Search for the cell housing the specified text and yield its (X, Y) center coordinate. 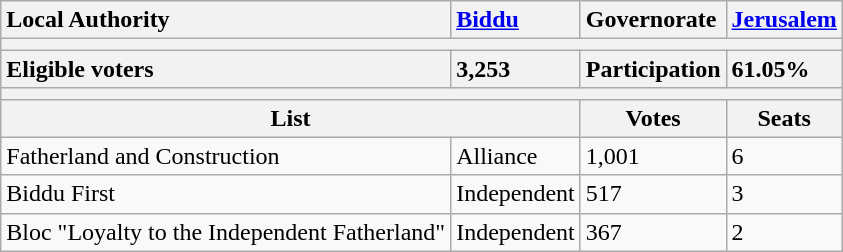
2 (784, 232)
Governorate (653, 20)
Eligible voters (226, 69)
Local Authority (226, 20)
Participation (653, 69)
3,253 (516, 69)
List (291, 118)
517 (653, 194)
Biddu First (226, 194)
Votes (653, 118)
Fatherland and Construction (226, 156)
1,001 (653, 156)
Bloc "Loyalty to the Independent Fatherland" (226, 232)
Alliance (516, 156)
Seats (784, 118)
Jerusalem (784, 20)
61.05% (784, 69)
Biddu (516, 20)
367 (653, 232)
3 (784, 194)
6 (784, 156)
